Find where the given text appears and provide that cell's center as (x, y) coordinate. 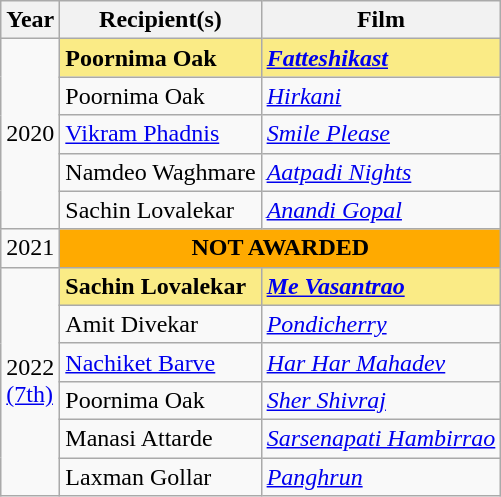
Me Vasantrao (381, 286)
Hirkani (381, 96)
Vikram Phadnis (160, 134)
Panghrun (381, 477)
Nachiket Barve (160, 362)
Pondicherry (381, 324)
Anandi Gopal (381, 210)
Recipient(s) (160, 20)
Fatteshikast (381, 58)
Laxman Gollar (160, 477)
NOT AWARDED (280, 248)
2022(7th) (30, 381)
Amit Divekar (160, 324)
Manasi Attarde (160, 438)
Har Har Mahadev (381, 362)
Smile Please (381, 134)
2021 (30, 248)
2020 (30, 134)
Sher Shivraj (381, 400)
Sarsenapati Hambirrao (381, 438)
Aatpadi Nights (381, 172)
Film (381, 20)
Year (30, 20)
Namdeo Waghmare (160, 172)
